Detect which cell encompasses the target text, then output its [X, Y] center coordinate. 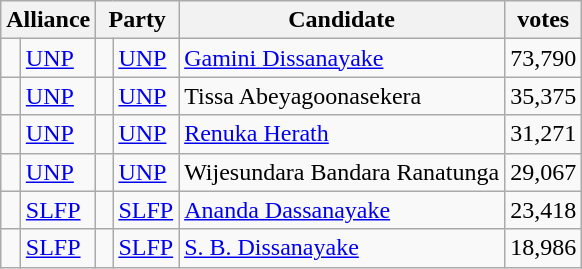
Tissa Abeyagoonasekera [342, 96]
Candidate [342, 20]
23,418 [544, 210]
Party [138, 20]
Wijesundara Bandara Ranatunga [342, 172]
Gamini Dissanayake [342, 58]
35,375 [544, 96]
Ananda Dassanayake [342, 210]
Alliance [48, 20]
73,790 [544, 58]
Renuka Herath [342, 134]
18,986 [544, 248]
29,067 [544, 172]
S. B. Dissanayake [342, 248]
31,271 [544, 134]
votes [544, 20]
